Pinpoint the cell where the given text exists, returning its [x, y] midpoint coordinate. 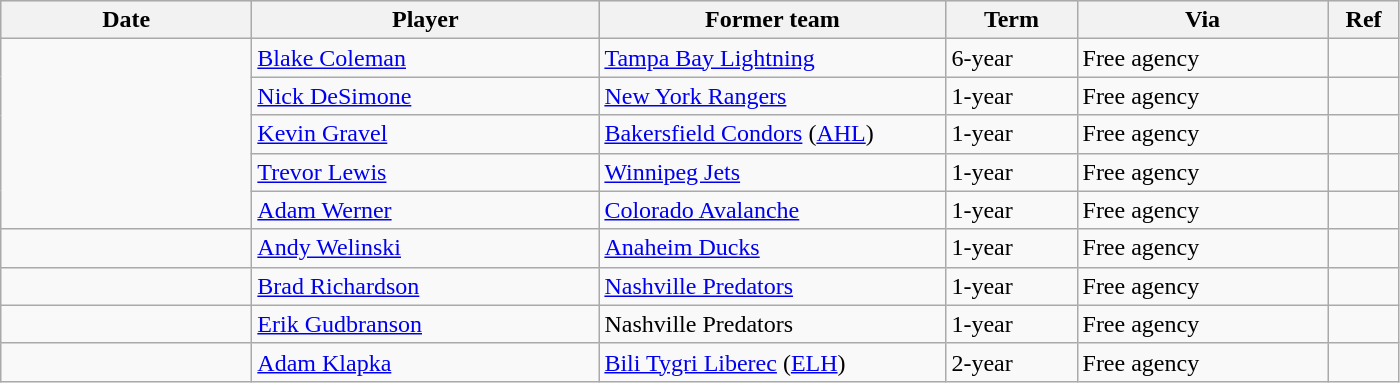
Blake Coleman [426, 58]
Kevin Gravel [426, 134]
Erik Gudbranson [426, 324]
Ref [1364, 20]
Trevor Lewis [426, 172]
Player [426, 20]
New York Rangers [772, 96]
Term [1012, 20]
Nick DeSimone [426, 96]
Via [1202, 20]
Former team [772, 20]
Bili Tygri Liberec (ELH) [772, 362]
Date [126, 20]
Andy Welinski [426, 248]
Winnipeg Jets [772, 172]
Adam Klapka [426, 362]
Bakersfield Condors (AHL) [772, 134]
Adam Werner [426, 210]
Tampa Bay Lightning [772, 58]
Anaheim Ducks [772, 248]
Brad Richardson [426, 286]
2-year [1012, 362]
Colorado Avalanche [772, 210]
6-year [1012, 58]
